Pinpoint the cell where the given text exists, returning its (X, Y) midpoint coordinate. 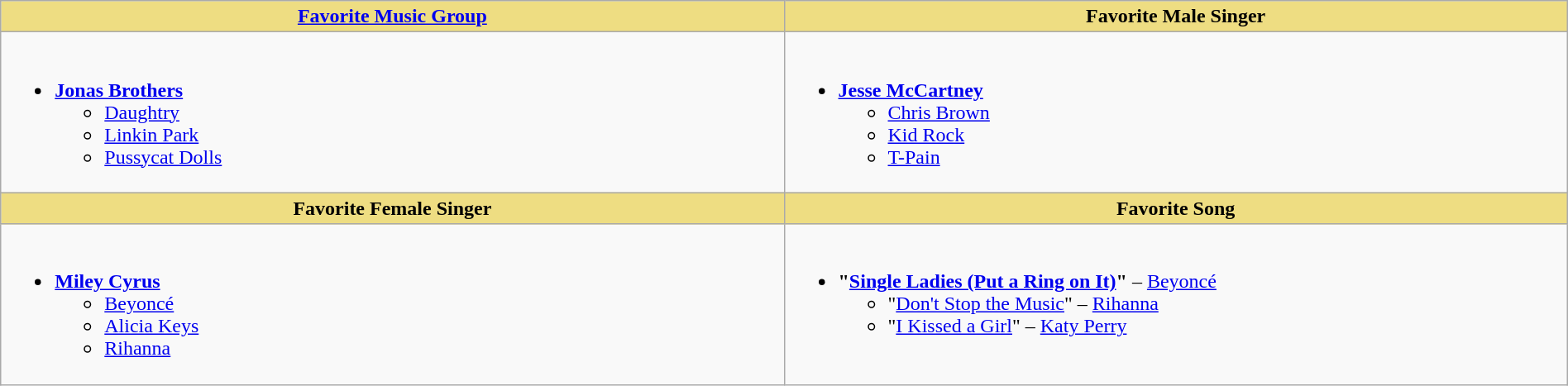
Favorite Music Group (392, 17)
Favorite Song (1176, 208)
Miley CyrusBeyoncéAlicia KeysRihanna (392, 304)
Jesse McCartneyChris BrownKid RockT-Pain (1176, 112)
Favorite Female Singer (392, 208)
Jonas BrothersDaughtryLinkin ParkPussycat Dolls (392, 112)
"Single Ladies (Put a Ring on It)" – Beyoncé"Don't Stop the Music" – Rihanna"I Kissed a Girl" – Katy Perry (1176, 304)
Favorite Male Singer (1176, 17)
